Extract the (x, y) coordinate from the center of the cell holding the provided text.  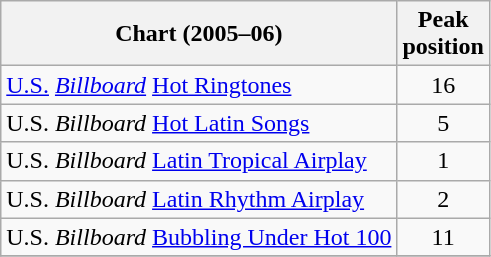
11 (443, 237)
Peakposition (443, 34)
5 (443, 123)
U.S. Billboard Hot Latin Songs (199, 123)
U.S. Billboard Hot Ringtones (199, 85)
U.S. Billboard Latin Tropical Airplay (199, 161)
U.S. Billboard Bubbling Under Hot 100 (199, 237)
Chart (2005–06) (199, 34)
16 (443, 85)
U.S. Billboard Latin Rhythm Airplay (199, 199)
2 (443, 199)
1 (443, 161)
